Find where the given text appears and provide that cell's center as (x, y) coordinate. 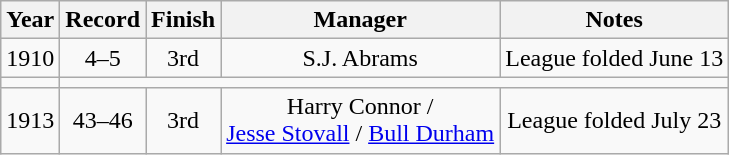
S.J. Abrams (360, 58)
Notes (614, 20)
4–5 (103, 58)
1910 (30, 58)
Harry Connor / Jesse Stovall / Bull Durham (360, 120)
League folded June 13 (614, 58)
Record (103, 20)
Finish (184, 20)
League folded July 23 (614, 120)
43–46 (103, 120)
Manager (360, 20)
1913 (30, 120)
Year (30, 20)
